Extract the [X, Y] coordinate from the center of the cell holding the provided text.  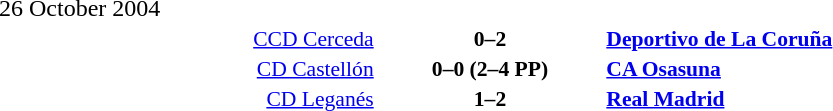
0–0 (2–4 PP) [490, 68]
0–2 [490, 38]
